Capture the cell that displays the provided text and extract its [X, Y] central coordinate. 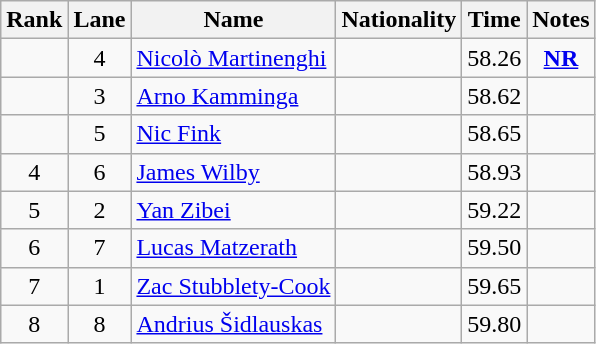
Andrius Šidlauskas [234, 324]
NR [561, 58]
59.80 [494, 324]
3 [100, 96]
Zac Stubblety-Cook [234, 286]
Nationality [399, 20]
59.22 [494, 210]
58.93 [494, 172]
Arno Kamminga [234, 96]
58.65 [494, 134]
Name [234, 20]
59.50 [494, 248]
58.62 [494, 96]
2 [100, 210]
Rank [34, 20]
Nic Fink [234, 134]
Time [494, 20]
58.26 [494, 58]
Yan Zibei [234, 210]
Lucas Matzerath [234, 248]
Notes [561, 20]
Lane [100, 20]
James Wilby [234, 172]
59.65 [494, 286]
Nicolò Martinenghi [234, 58]
1 [100, 286]
